Output the [X, Y] coordinate of the center of the cell containing the given text.  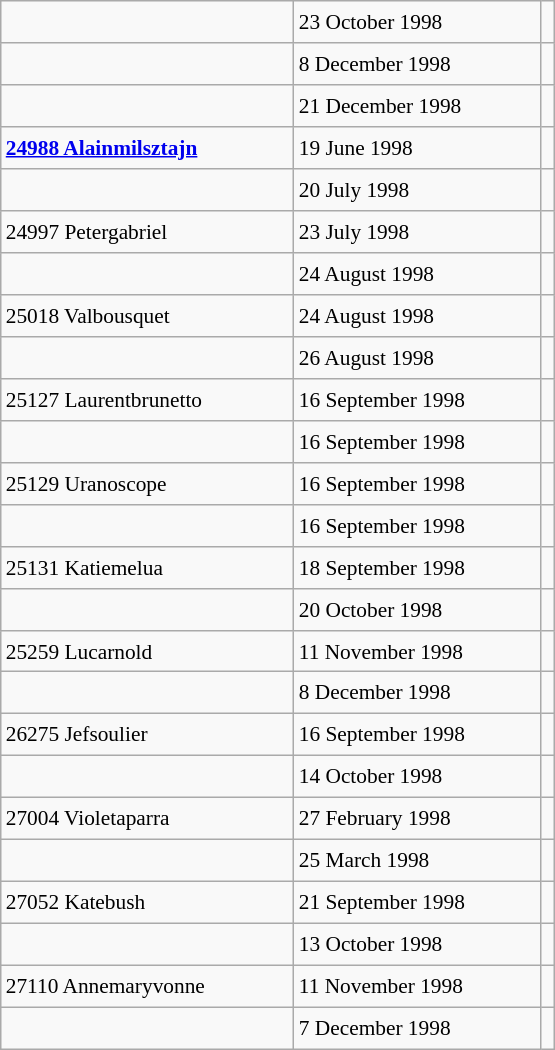
18 September 1998 [418, 567]
27 February 1998 [418, 819]
13 October 1998 [418, 945]
14 October 1998 [418, 777]
20 July 1998 [418, 190]
27004 Violetaparra [148, 819]
26 August 1998 [418, 358]
23 October 1998 [418, 22]
21 September 1998 [418, 903]
27052 Katebush [148, 903]
25259 Lucarnold [148, 651]
20 October 1998 [418, 609]
19 June 1998 [418, 148]
24988 Alainmilsztajn [148, 148]
25127 Laurentbrunetto [148, 399]
25129 Uranoscope [148, 483]
25131 Katiemelua [148, 567]
24997 Petergabriel [148, 232]
23 July 1998 [418, 232]
27110 Annemaryvonne [148, 986]
25018 Valbousquet [148, 316]
25 March 1998 [418, 861]
21 December 1998 [418, 106]
26275 Jefsoulier [148, 735]
7 December 1998 [418, 1028]
